Return [x, y] of the center of cell containing provided text 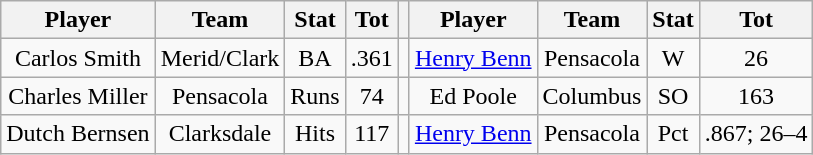
Carlos Smith [78, 58]
W [673, 58]
.361 [372, 58]
Dutch Bernsen [78, 134]
163 [756, 96]
Hits [315, 134]
Merid/Clark [220, 58]
117 [372, 134]
Columbus [592, 96]
SO [673, 96]
BA [315, 58]
Pct [673, 134]
Charles Miller [78, 96]
.867; 26–4 [756, 134]
74 [372, 96]
Clarksdale [220, 134]
Runs [315, 96]
Ed Poole [473, 96]
26 [756, 58]
